From the cell containing the given text, extract its center point as (X, Y) coordinate. 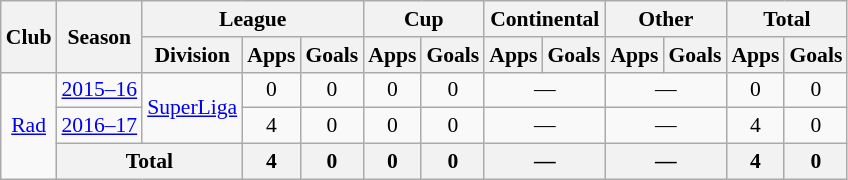
SuperLiga (192, 108)
Other (666, 19)
Division (192, 55)
Rad (29, 126)
2015–16 (99, 90)
League (252, 19)
2016–17 (99, 126)
Cup (424, 19)
Season (99, 36)
Continental (544, 19)
Club (29, 36)
